Return the (X, Y) coordinate for the center point of the cell that contains the specified text.  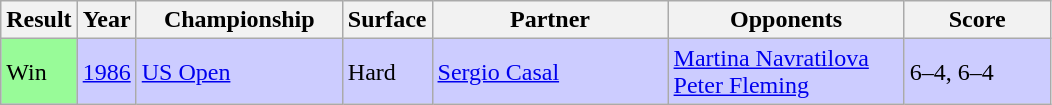
Championship (239, 20)
Win (39, 72)
Martina Navratilova Peter Fleming (786, 72)
Surface (387, 20)
Sergio Casal (550, 72)
US Open (239, 72)
Result (39, 20)
Year (106, 20)
Hard (387, 72)
Score (977, 20)
6–4, 6–4 (977, 72)
Partner (550, 20)
Opponents (786, 20)
1986 (106, 72)
